For the text-containing cell, return its midpoint in [X, Y] coordinate format. 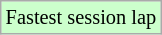
Fastest session lap [81, 17]
